Return (X, Y) of the center of cell containing provided text 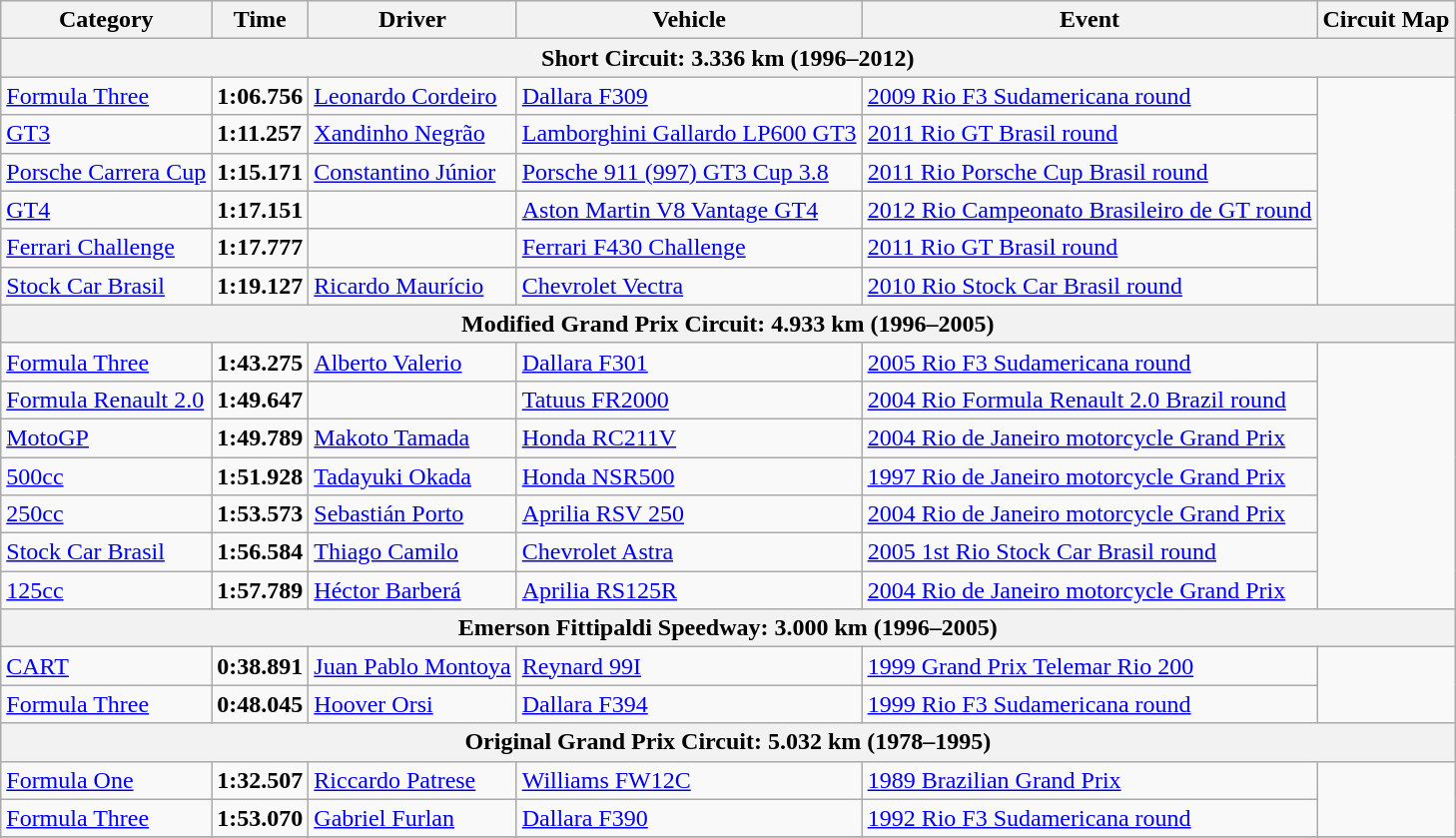
Aston Martin V8 Vantage GT4 (689, 210)
1999 Grand Prix Telemar Rio 200 (1090, 666)
Circuit Map (1386, 20)
Ferrari F430 Challenge (689, 248)
Hoover Orsi (412, 704)
1:49.647 (260, 400)
Honda NSR500 (689, 476)
1:15.171 (260, 172)
1:19.127 (260, 286)
Modified Grand Prix Circuit: 4.933 km (1996–2005) (728, 324)
Reynard 99I (689, 666)
Dallara F390 (689, 818)
Original Grand Prix Circuit: 5.032 km (1978–1995) (728, 742)
2005 Rio F3 Sudamericana round (1090, 362)
Porsche 911 (997) GT3 Cup 3.8 (689, 172)
Aprilia RSV 250 (689, 514)
Chevrolet Astra (689, 552)
Emerson Fittipaldi Speedway: 3.000 km (1996–2005) (728, 628)
Porsche Carrera Cup (106, 172)
2011 Rio Porsche Cup Brasil round (1090, 172)
Honda RC211V (689, 437)
Makoto Tamada (412, 437)
500cc (106, 476)
1:17.151 (260, 210)
Ferrari Challenge (106, 248)
1989 Brazilian Grand Prix (1090, 780)
1:49.789 (260, 437)
Vehicle (689, 20)
GT4 (106, 210)
Héctor Barberá (412, 590)
Dallara F394 (689, 704)
0:48.045 (260, 704)
0:38.891 (260, 666)
Driver (412, 20)
1:53.573 (260, 514)
MotoGP (106, 437)
Xandinho Negrão (412, 134)
1:06.756 (260, 96)
1:17.777 (260, 248)
2004 Rio Formula Renault 2.0 Brazil round (1090, 400)
Chevrolet Vectra (689, 286)
Sebastián Porto (412, 514)
1:56.584 (260, 552)
Category (106, 20)
1:53.070 (260, 818)
1999 Rio F3 Sudamericana round (1090, 704)
Riccardo Patrese (412, 780)
Short Circuit: 3.336 km (1996–2012) (728, 58)
2009 Rio F3 Sudamericana round (1090, 96)
GT3 (106, 134)
Williams FW12C (689, 780)
Tadayuki Okada (412, 476)
Event (1090, 20)
Dallara F301 (689, 362)
Gabriel Furlan (412, 818)
Aprilia RS125R (689, 590)
1997 Rio de Janeiro motorcycle Grand Prix (1090, 476)
Lamborghini Gallardo LP600 GT3 (689, 134)
1:51.928 (260, 476)
2012 Rio Campeonato Brasileiro de GT round (1090, 210)
CART (106, 666)
125cc (106, 590)
Formula One (106, 780)
250cc (106, 514)
Dallara F309 (689, 96)
1:32.507 (260, 780)
Leonardo Cordeiro (412, 96)
1992 Rio F3 Sudamericana round (1090, 818)
1:57.789 (260, 590)
1:11.257 (260, 134)
1:43.275 (260, 362)
Juan Pablo Montoya (412, 666)
Formula Renault 2.0 (106, 400)
Alberto Valerio (412, 362)
Ricardo Maurício (412, 286)
2010 Rio Stock Car Brasil round (1090, 286)
Thiago Camilo (412, 552)
Tatuus FR2000 (689, 400)
Constantino Júnior (412, 172)
2005 1st Rio Stock Car Brasil round (1090, 552)
Time (260, 20)
